Identify which cell holds the provided text, then report its (x, y) central coordinate. 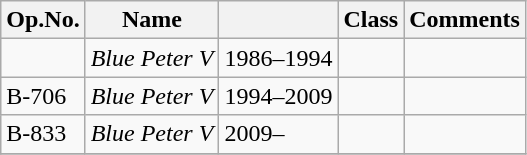
1986–1994 (278, 58)
Op.No. (43, 20)
Class (371, 20)
1994–2009 (278, 96)
Comments (465, 20)
B-833 (43, 134)
2009– (278, 134)
Name (152, 20)
B-706 (43, 96)
